Scan for the cell matching the given text and deliver its [X, Y] coordinate at center. 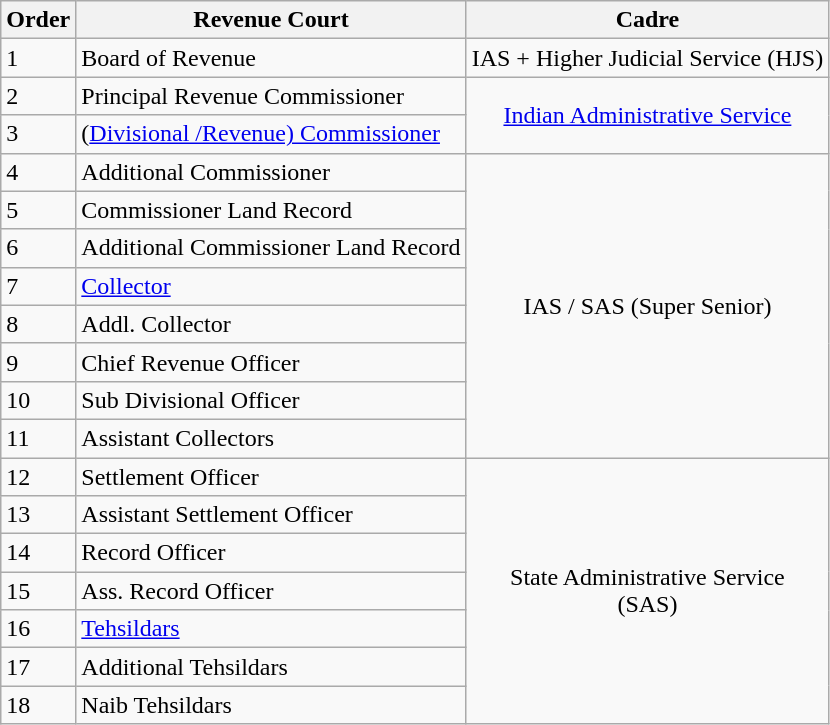
Naib Tehsildars [271, 705]
IAS + Higher Judicial Service (HJS) [648, 58]
Additional Tehsildars [271, 667]
9 [38, 362]
Cadre [648, 20]
Assistant Settlement Officer [271, 515]
Sub Divisional Officer [271, 400]
18 [38, 705]
15 [38, 591]
7 [38, 286]
Additional Commissioner Land Record [271, 248]
2 [38, 96]
4 [38, 172]
1 [38, 58]
5 [38, 210]
(Divisional /Revenue) Commissioner [271, 134]
3 [38, 134]
Addl. Collector [271, 324]
13 [38, 515]
IAS / SAS (Super Senior) [648, 305]
Ass. Record Officer [271, 591]
Chief Revenue Officer [271, 362]
Record Officer [271, 553]
Assistant Collectors [271, 438]
Revenue Court [271, 20]
Indian Administrative Service [648, 115]
16 [38, 629]
State Administrative Service(SAS) [648, 591]
Principal Revenue Commissioner [271, 96]
Settlement Officer [271, 477]
12 [38, 477]
Board of Revenue [271, 58]
Additional Commissioner [271, 172]
Order [38, 20]
11 [38, 438]
17 [38, 667]
Commissioner Land Record [271, 210]
6 [38, 248]
Collector [271, 286]
14 [38, 553]
Tehsildars [271, 629]
8 [38, 324]
10 [38, 400]
